Return [X, Y] of the center of cell containing provided text 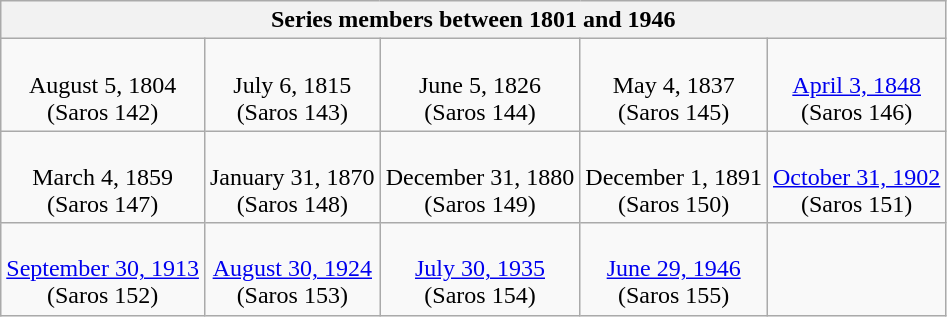
July 30, 1935(Saros 154) [480, 269]
May 4, 1837(Saros 145) [674, 85]
September 30, 1913(Saros 152) [103, 269]
Series members between 1801 and 1946 [474, 20]
June 29, 1946(Saros 155) [674, 269]
January 31, 1870(Saros 148) [292, 177]
August 5, 1804(Saros 142) [103, 85]
March 4, 1859(Saros 147) [103, 177]
April 3, 1848(Saros 146) [856, 85]
August 30, 1924(Saros 153) [292, 269]
October 31, 1902(Saros 151) [856, 177]
June 5, 1826(Saros 144) [480, 85]
July 6, 1815(Saros 143) [292, 85]
December 1, 1891(Saros 150) [674, 177]
December 31, 1880(Saros 149) [480, 177]
